Locate the cell with the specified text and output its (x, y) center coordinate. 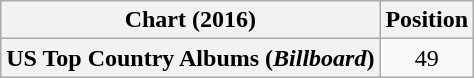
Position (427, 20)
Chart (2016) (190, 20)
US Top Country Albums (Billboard) (190, 58)
49 (427, 58)
